Output the [X, Y] coordinate of the center of the cell containing the given text.  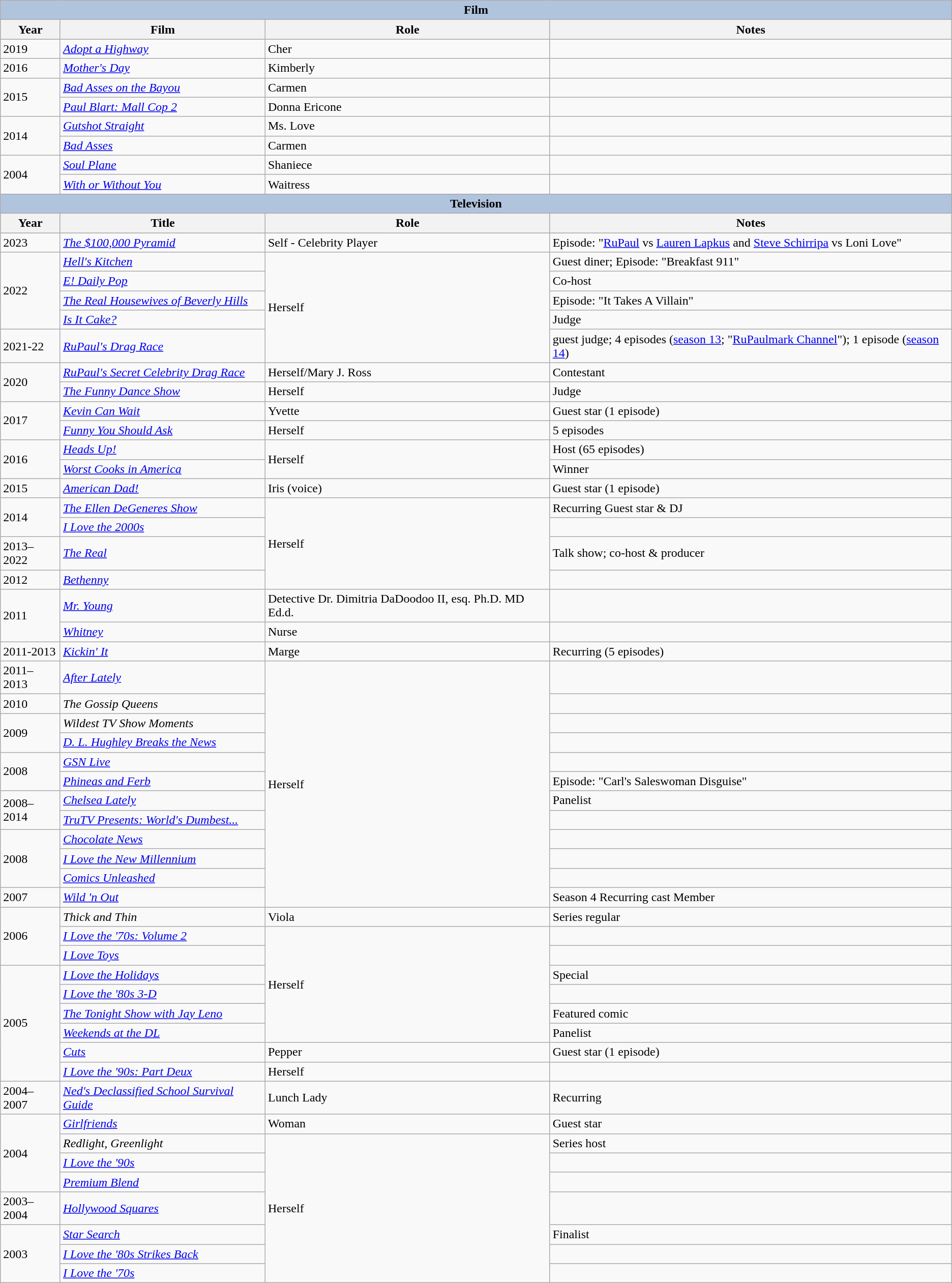
Season 4 Recurring cast Member [751, 897]
Recurring (5 episodes) [751, 651]
I Love the New Millennium [163, 858]
Woman [407, 1124]
Co-host [751, 281]
Viola [407, 917]
Chocolate News [163, 839]
Talk show; co-host & producer [751, 553]
2017 [31, 421]
Host (65 episodes) [751, 450]
Series host [751, 1143]
Detective Dr. Dimitria DaDoodoo II, esq. Ph.D. MD Ed.d. [407, 606]
Special [751, 975]
guest judge; 4 episodes (season 13; "RuPaulmark Channel"); 1 episode (season 14) [751, 346]
Episode: "It Takes A Villain" [751, 301]
Guest diner; Episode: "Breakfast 911" [751, 262]
RuPaul's Secret Celebrity Drag Race [163, 372]
2021-22 [31, 346]
Heads Up! [163, 450]
Guest star [751, 1124]
2010 [31, 704]
Wildest TV Show Moments [163, 723]
2006 [31, 936]
Title [163, 223]
2009 [31, 733]
Paul Blart: Mall Cop 2 [163, 107]
Cuts [163, 1052]
Wild 'n Out [163, 897]
Kevin Can Wait [163, 411]
2004–2007 [31, 1097]
Bad Asses on the Bayou [163, 87]
Shaniece [407, 165]
2012 [31, 579]
With or Without You [163, 184]
Comics Unleashed [163, 878]
I Love the Holidays [163, 975]
2019 [31, 49]
Ms. Love [407, 126]
Kickin' It [163, 651]
2003 [31, 1254]
The Tonight Show with Jay Leno [163, 1013]
Hollywood Squares [163, 1208]
2011 [31, 615]
Featured comic [751, 1013]
Phineas and Ferb [163, 781]
Premium Blend [163, 1182]
I Love the '90s [163, 1162]
5 episodes [751, 430]
Series regular [751, 917]
E! Daily Pop [163, 281]
Nurse [407, 632]
2011–2013 [31, 677]
The Real Housewives of Beverly Hills [163, 301]
Lunch Lady [407, 1097]
2011-2013 [31, 651]
Thick and Thin [163, 917]
The Real [163, 553]
Star Search [163, 1234]
I Love the '80s 3-D [163, 994]
Kimberly [407, 68]
Pepper [407, 1052]
Episode: "RuPaul vs Lauren Lapkus and Steve Schirripa vs Loni Love" [751, 243]
I Love the '80s Strikes Back [163, 1254]
Chelsea Lately [163, 800]
Girlfriends [163, 1124]
Episode: "Carl's Saleswoman Disguise" [751, 781]
2003–2004 [31, 1208]
Worst Cooks in America [163, 469]
The Funny Dance Show [163, 392]
Redlight, Greenlight [163, 1143]
2013–2022 [31, 553]
Television [476, 203]
Gutshot Straight [163, 126]
2022 [31, 291]
Finalist [751, 1234]
Self - Celebrity Player [407, 243]
Soul Plane [163, 165]
2020 [31, 382]
Bethenny [163, 579]
Ned's Declassified School Survival Guide [163, 1097]
Mr. Young [163, 606]
I Love Toys [163, 956]
The Ellen DeGeneres Show [163, 508]
The Gossip Queens [163, 704]
I Love the '70s [163, 1273]
Recurring Guest star & DJ [751, 508]
Donna Ericone [407, 107]
Funny You Should Ask [163, 430]
I Love the 2000s [163, 527]
Contestant [751, 372]
Cher [407, 49]
Hell's Kitchen [163, 262]
The $100,000 Pyramid [163, 243]
After Lately [163, 677]
GSN Live [163, 762]
2007 [31, 897]
TruTV Presents: World's Dumbest... [163, 820]
D. L. Hughley Breaks the News [163, 742]
Mother's Day [163, 68]
2005 [31, 1023]
Adopt a Highway [163, 49]
Whitney [163, 632]
2008–2014 [31, 810]
I Love the '90s: Part Deux [163, 1071]
2023 [31, 243]
RuPaul's Drag Race [163, 346]
Winner [751, 469]
Iris (voice) [407, 488]
Waitress [407, 184]
American Dad! [163, 488]
Marge [407, 651]
Weekends at the DL [163, 1033]
I Love the '70s: Volume 2 [163, 936]
Herself/Mary J. Ross [407, 372]
Is It Cake? [163, 320]
Recurring [751, 1097]
Yvette [407, 411]
Bad Asses [163, 145]
